Output the (X, Y) coordinate of the center of the cell containing the given text.  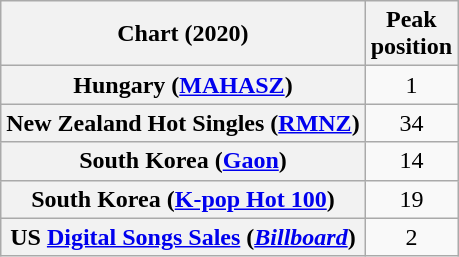
South Korea (Gaon) (183, 161)
34 (411, 123)
1 (411, 85)
2 (411, 237)
19 (411, 199)
14 (411, 161)
New Zealand Hot Singles (RMNZ) (183, 123)
Peakposition (411, 34)
South Korea (K-pop Hot 100) (183, 199)
Hungary (MAHASZ) (183, 85)
Chart (2020) (183, 34)
US Digital Songs Sales (Billboard) (183, 237)
